Capture the cell that displays the provided text and extract its (x, y) central coordinate. 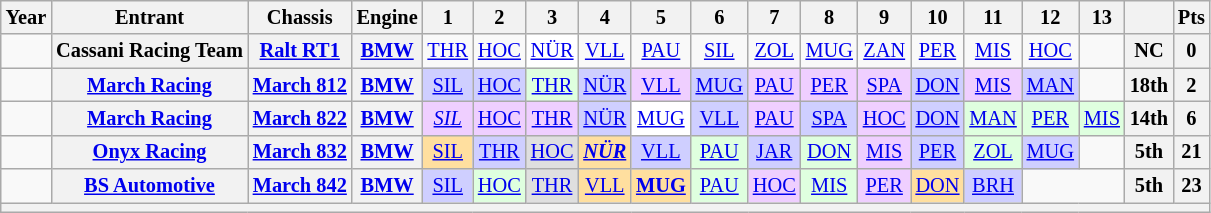
1 (448, 17)
BS Automotive (150, 186)
8 (830, 17)
NC (1149, 51)
March 822 (300, 118)
13 (1102, 17)
Pts (1192, 17)
Engine (388, 17)
12 (1050, 17)
4 (604, 17)
March 812 (300, 85)
Onyx Racing (150, 152)
JAR (774, 152)
5 (661, 17)
10 (938, 17)
11 (992, 17)
7 (774, 17)
14th (1149, 118)
23 (1192, 186)
9 (884, 17)
ZAN (884, 51)
Chassis (300, 17)
BRH (992, 186)
Cassani Racing Team (150, 51)
Year (26, 17)
0 (1192, 51)
March 842 (300, 186)
18th (1149, 85)
21 (1192, 152)
3 (552, 17)
Ralt RT1 (300, 51)
March 832 (300, 152)
Entrant (150, 17)
